Extract the [x, y] coordinate from the center of the cell holding the provided text.  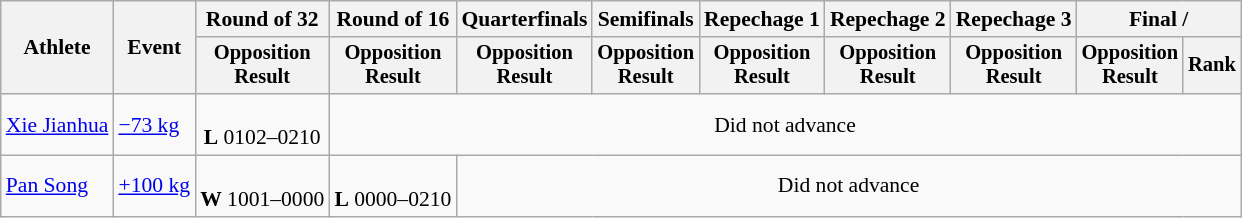
+100 kg [154, 186]
Repechage 3 [1014, 19]
Repechage 1 [762, 19]
Final / [1159, 19]
L 0102–0210 [262, 124]
Round of 32 [262, 19]
W 1001–0000 [262, 186]
Athlete [58, 48]
Event [154, 48]
Pan Song [58, 186]
L 0000–0210 [392, 186]
Semifinals [646, 19]
Xie Jianhua [58, 124]
−73 kg [154, 124]
Repechage 2 [888, 19]
Round of 16 [392, 19]
Quarterfinals [524, 19]
Rank [1212, 66]
